Detect which cell encompasses the target text, then output its (x, y) center coordinate. 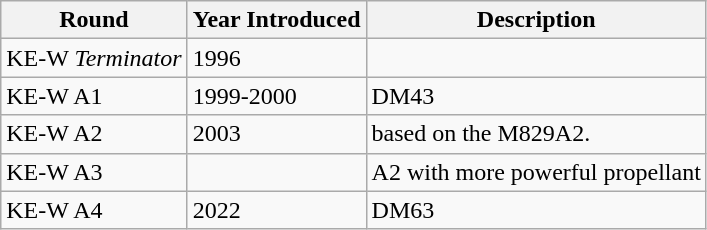
KE-W A3 (94, 172)
KE-W A4 (94, 210)
Description (536, 20)
KE-W A1 (94, 96)
KE-W A2 (94, 134)
KE-W Terminator (94, 58)
Round (94, 20)
1996 (276, 58)
2003 (276, 134)
1999-2000 (276, 96)
Year Introduced (276, 20)
A2 with more powerful propellant (536, 172)
2022 (276, 210)
based on the M829A2. (536, 134)
DM43 (536, 96)
DM63 (536, 210)
